Locate the cell with the specified text and output its (x, y) center coordinate. 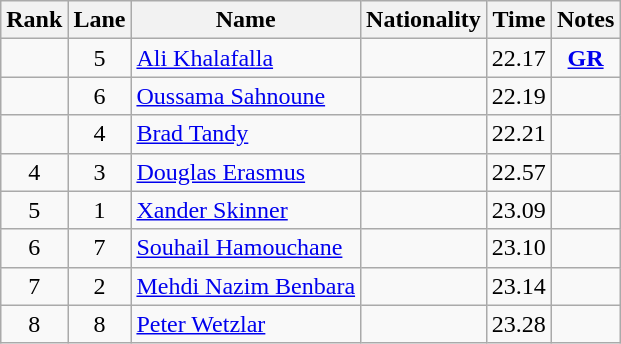
Peter Wetzlar (246, 324)
Douglas Erasmus (246, 172)
23.28 (518, 324)
Xander Skinner (246, 210)
Time (518, 20)
3 (100, 172)
Souhail Hamouchane (246, 248)
GR (585, 58)
Oussama Sahnoune (246, 96)
22.17 (518, 58)
22.19 (518, 96)
Mehdi Nazim Benbara (246, 286)
22.21 (518, 134)
Lane (100, 20)
22.57 (518, 172)
Name (246, 20)
23.14 (518, 286)
Rank (34, 20)
23.10 (518, 248)
Ali Khalafalla (246, 58)
2 (100, 286)
Brad Tandy (246, 134)
Notes (585, 20)
23.09 (518, 210)
Nationality (424, 20)
1 (100, 210)
